For the text-containing cell, return its midpoint in [x, y] coordinate format. 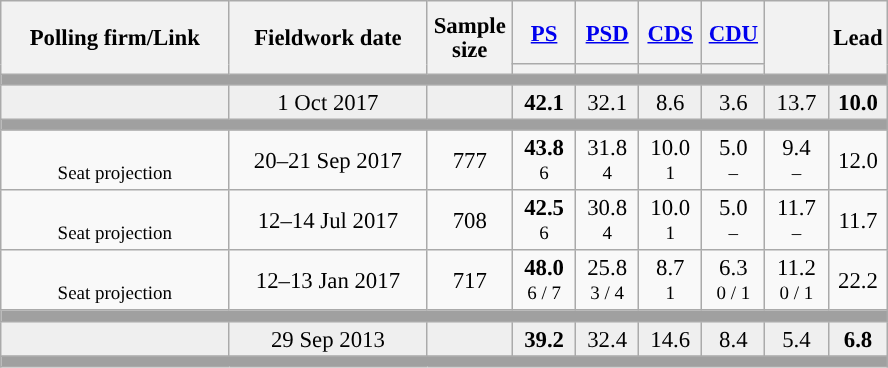
PS [544, 32]
12–14 Jul 2017 [328, 220]
11.7– [796, 220]
32.4 [608, 338]
30.84 [608, 220]
29 Sep 2013 [328, 338]
11.7 [858, 220]
8.71 [670, 280]
Polling firm/Link [115, 38]
8.4 [734, 338]
3.6 [734, 102]
5.4 [796, 338]
1 Oct 2017 [328, 102]
777 [470, 160]
42.56 [544, 220]
25.83 / 4 [608, 280]
14.6 [670, 338]
6.8 [858, 338]
13.7 [796, 102]
32.1 [608, 102]
22.2 [858, 280]
11.20 / 1 [796, 280]
12.0 [858, 160]
Sample size [470, 38]
43.86 [544, 160]
12–13 Jan 2017 [328, 280]
CDU [734, 32]
48.06 / 7 [544, 280]
20–21 Sep 2017 [328, 160]
8.6 [670, 102]
708 [470, 220]
CDS [670, 32]
42.1 [544, 102]
PSD [608, 32]
39.2 [544, 338]
9.4– [796, 160]
717 [470, 280]
Fieldwork date [328, 38]
Lead [858, 38]
31.84 [608, 160]
6.30 / 1 [734, 280]
10.0 [858, 102]
